Return [X, Y] of the center of cell containing provided text 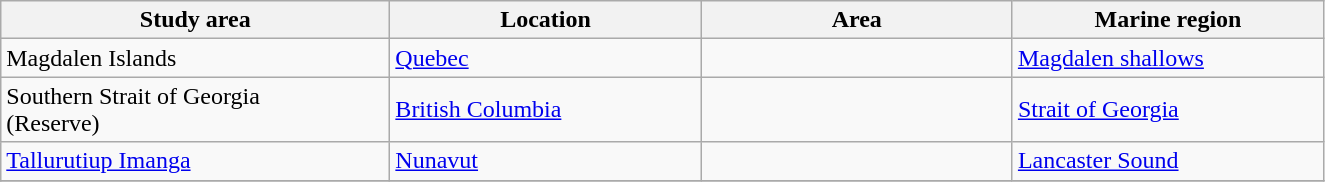
Location [546, 20]
Strait of Georgia [1168, 110]
Southern Strait of Georgia(Reserve) [196, 110]
Magdalen shallows [1168, 58]
Lancaster Sound [1168, 161]
Quebec [546, 58]
Area [856, 20]
British Columbia [546, 110]
Magdalen Islands [196, 58]
Marine region [1168, 20]
Tallurutiup Imanga [196, 161]
Study area [196, 20]
Nunavut [546, 161]
